Locate the cell with the specified text and output its (x, y) center coordinate. 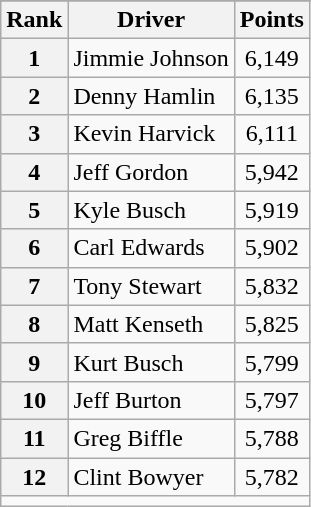
12 (34, 477)
5 (34, 210)
6,149 (272, 58)
Carl Edwards (151, 248)
3 (34, 134)
Matt Kenseth (151, 324)
Jimmie Johnson (151, 58)
5,799 (272, 362)
Kyle Busch (151, 210)
Rank (34, 20)
5,788 (272, 438)
Jeff Burton (151, 400)
Jeff Gordon (151, 172)
Driver (151, 20)
10 (34, 400)
9 (34, 362)
Tony Stewart (151, 286)
6,135 (272, 96)
Kurt Busch (151, 362)
11 (34, 438)
1 (34, 58)
8 (34, 324)
5,797 (272, 400)
7 (34, 286)
5,919 (272, 210)
5,902 (272, 248)
2 (34, 96)
6 (34, 248)
5,825 (272, 324)
6,111 (272, 134)
Denny Hamlin (151, 96)
Clint Bowyer (151, 477)
Greg Biffle (151, 438)
5,782 (272, 477)
5,942 (272, 172)
4 (34, 172)
5,832 (272, 286)
Kevin Harvick (151, 134)
Points (272, 20)
